Pinpoint the cell where the given text exists, returning its (X, Y) midpoint coordinate. 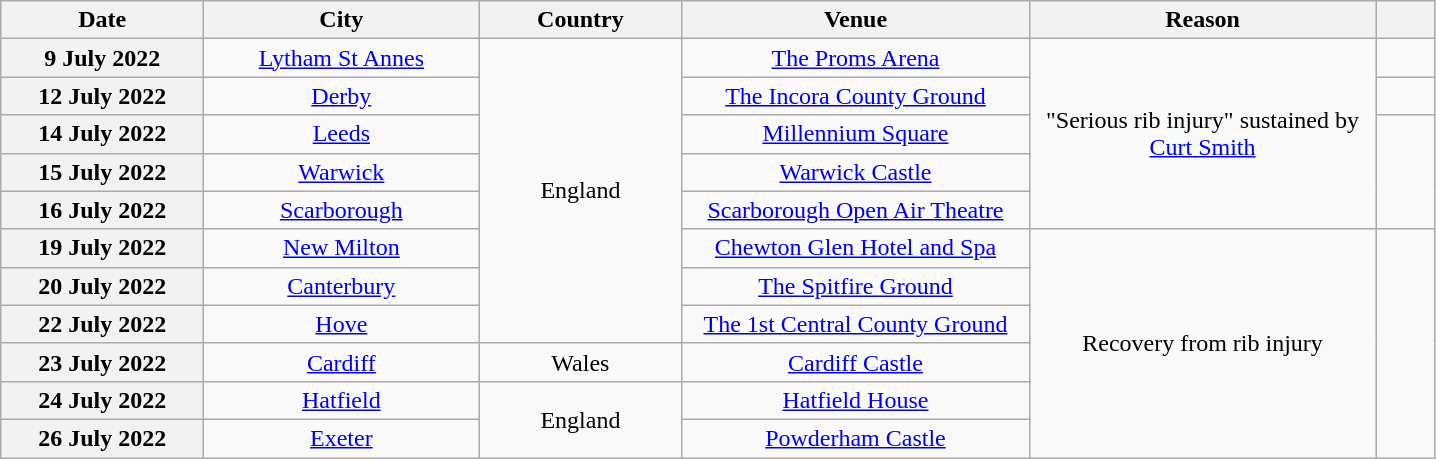
Hove (342, 324)
Wales (580, 362)
Warwick Castle (856, 172)
Warwick (342, 172)
The Spitfire Ground (856, 286)
The Proms Arena (856, 58)
Hatfield House (856, 400)
Lytham St Annes (342, 58)
Hatfield (342, 400)
City (342, 20)
Powderham Castle (856, 438)
24 July 2022 (102, 400)
12 July 2022 (102, 96)
Scarborough Open Air Theatre (856, 210)
26 July 2022 (102, 438)
Cardiff (342, 362)
Exeter (342, 438)
New Milton (342, 248)
Chewton Glen Hotel and Spa (856, 248)
Country (580, 20)
Canterbury (342, 286)
The Incora County Ground (856, 96)
16 July 2022 (102, 210)
"Serious rib injury" sustained by Curt Smith (1202, 134)
14 July 2022 (102, 134)
20 July 2022 (102, 286)
9 July 2022 (102, 58)
Reason (1202, 20)
Scarborough (342, 210)
Cardiff Castle (856, 362)
19 July 2022 (102, 248)
Venue (856, 20)
Date (102, 20)
The 1st Central County Ground (856, 324)
Derby (342, 96)
Leeds (342, 134)
22 July 2022 (102, 324)
15 July 2022 (102, 172)
Millennium Square (856, 134)
Recovery from rib injury (1202, 343)
23 July 2022 (102, 362)
